Provide the (X, Y) coordinate of the cell's center where the given text is located.  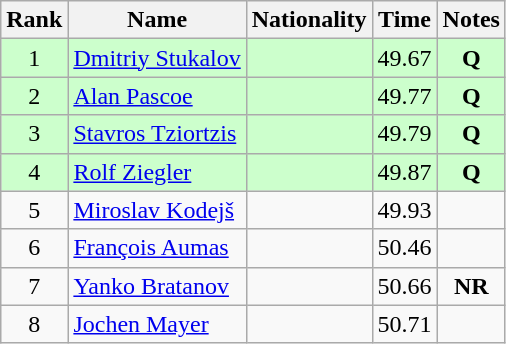
Yanko Bratanov (157, 286)
49.67 (404, 58)
50.71 (404, 324)
Alan Pascoe (157, 96)
49.87 (404, 172)
49.77 (404, 96)
Nationality (309, 20)
Jochen Mayer (157, 324)
NR (471, 286)
Miroslav Kodejš (157, 210)
5 (34, 210)
Rank (34, 20)
Stavros Tziortzis (157, 134)
4 (34, 172)
François Aumas (157, 248)
3 (34, 134)
Time (404, 20)
49.79 (404, 134)
Rolf Ziegler (157, 172)
7 (34, 286)
49.93 (404, 210)
50.46 (404, 248)
2 (34, 96)
8 (34, 324)
6 (34, 248)
Name (157, 20)
Dmitriy Stukalov (157, 58)
1 (34, 58)
50.66 (404, 286)
Notes (471, 20)
